Extract the [X, Y] coordinate from the center of the cell holding the provided text.  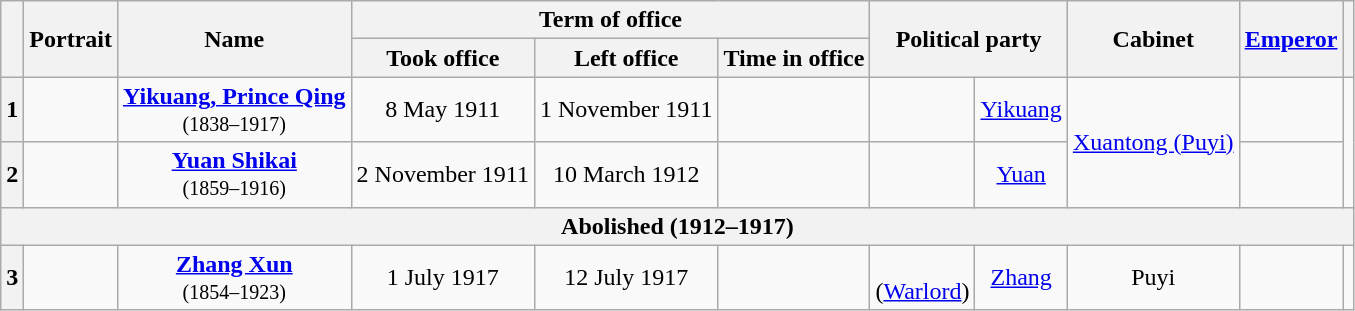
8 May 1911 [442, 110]
1 July 1917 [442, 278]
(Warlord) [922, 278]
2 November 1911 [442, 174]
Yikuang, Prince Qing(1838–1917) [234, 110]
Xuantong (Puyi) [1153, 142]
3 [12, 278]
Took office [442, 58]
Yuan Shikai(1859–1916) [234, 174]
12 July 1917 [626, 278]
Abolished (1912–1917) [678, 226]
Yuan [1021, 174]
Yikuang [1021, 110]
10 March 1912 [626, 174]
1 [12, 110]
Political party [968, 39]
Emperor [1291, 39]
Left office [626, 58]
Portrait [71, 39]
1 November 1911 [626, 110]
Time in office [794, 58]
Zhang [1021, 278]
Zhang Xun(1854–1923) [234, 278]
Term of office [610, 20]
2 [12, 174]
Name [234, 39]
Puyi [1153, 278]
Cabinet [1153, 39]
